Capture the cell that displays the provided text and extract its (X, Y) central coordinate. 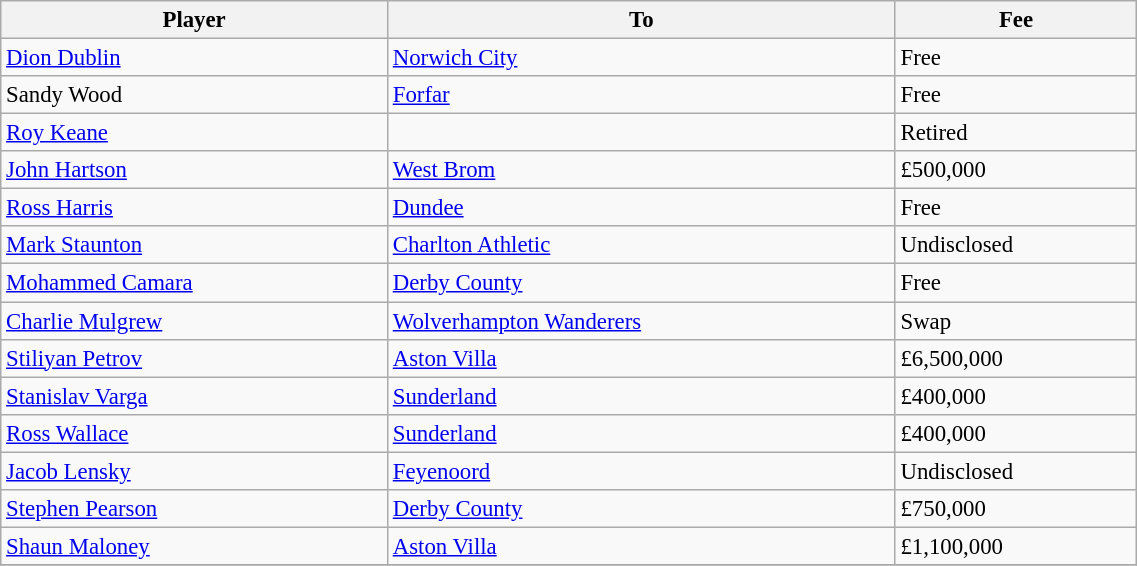
John Hartson (194, 170)
Charlie Mulgrew (194, 321)
Stiliyan Petrov (194, 358)
Feyenoord (641, 471)
£6,500,000 (1016, 358)
To (641, 20)
Stanislav Varga (194, 396)
Player (194, 20)
£500,000 (1016, 170)
£750,000 (1016, 509)
Retired (1016, 133)
Dundee (641, 208)
Jacob Lensky (194, 471)
Mohammed Camara (194, 283)
Ross Wallace (194, 433)
Sandy Wood (194, 95)
Stephen Pearson (194, 509)
West Brom (641, 170)
Shaun Maloney (194, 546)
Forfar (641, 95)
Ross Harris (194, 208)
Swap (1016, 321)
Dion Dublin (194, 58)
Norwich City (641, 58)
Charlton Athletic (641, 245)
£1,100,000 (1016, 546)
Fee (1016, 20)
Mark Staunton (194, 245)
Wolverhampton Wanderers (641, 321)
Roy Keane (194, 133)
